Scan for the cell matching the given text and deliver its [x, y] coordinate at center. 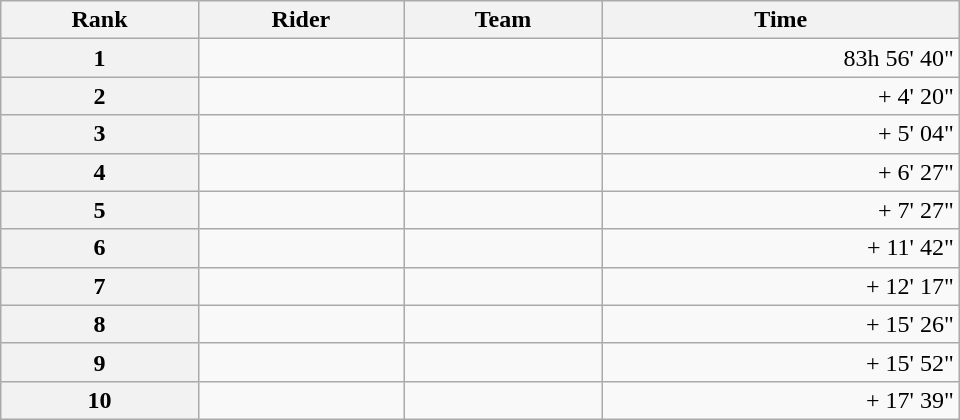
+ 11' 42" [780, 248]
8 [100, 324]
Time [780, 20]
+ 6' 27" [780, 172]
+ 7' 27" [780, 210]
4 [100, 172]
5 [100, 210]
+ 12' 17" [780, 286]
3 [100, 134]
+ 15' 52" [780, 362]
Rank [100, 20]
10 [100, 400]
83h 56' 40" [780, 58]
+ 17' 39" [780, 400]
1 [100, 58]
+ 5' 04" [780, 134]
6 [100, 248]
+ 4' 20" [780, 96]
Team [504, 20]
+ 15' 26" [780, 324]
Rider [300, 20]
7 [100, 286]
2 [100, 96]
9 [100, 362]
